Search for the cell housing the specified text and yield its [x, y] center coordinate. 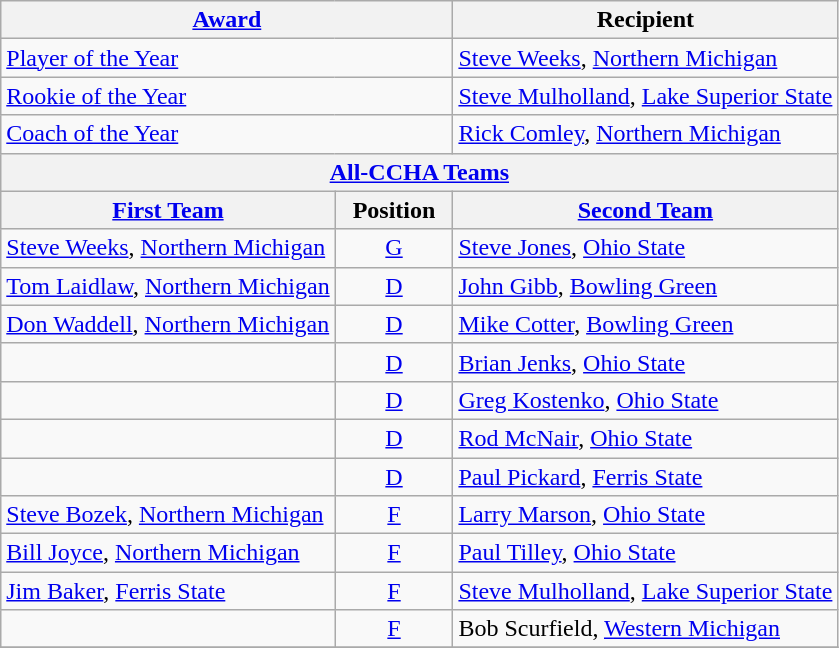
Bill Joyce, Northern Michigan [168, 553]
Bob Scurfield, Western Michigan [646, 629]
Steve Jones, Ohio State [646, 248]
Jim Baker, Ferris State [168, 591]
John Gibb, Bowling Green [646, 286]
Award [227, 20]
Tom Laidlaw, Northern Michigan [168, 286]
All-CCHA Teams [420, 172]
Paul Pickard, Ferris State [646, 477]
Don Waddell, Northern Michigan [168, 324]
First Team [168, 210]
Second Team [646, 210]
G [394, 248]
Coach of the Year [227, 134]
Rod McNair, Ohio State [646, 438]
Recipient [646, 20]
Greg Kostenko, Ohio State [646, 400]
Mike Cotter, Bowling Green [646, 324]
Larry Marson, Ohio State [646, 515]
Brian Jenks, Ohio State [646, 362]
Steve Bozek, Northern Michigan [168, 515]
Rick Comley, Northern Michigan [646, 134]
Rookie of the Year [227, 96]
Paul Tilley, Ohio State [646, 553]
Position [394, 210]
Player of the Year [227, 58]
